Provide the (X, Y) coordinate of the cell's center where the given text is located.  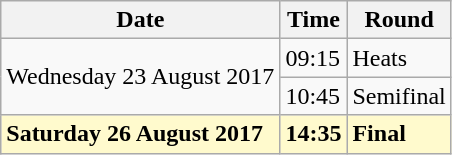
Saturday 26 August 2017 (140, 134)
14:35 (314, 134)
09:15 (314, 58)
Date (140, 20)
Semifinal (399, 96)
Time (314, 20)
Final (399, 134)
10:45 (314, 96)
Wednesday 23 August 2017 (140, 77)
Heats (399, 58)
Round (399, 20)
